Output the [X, Y] coordinate of the center of the cell containing the given text.  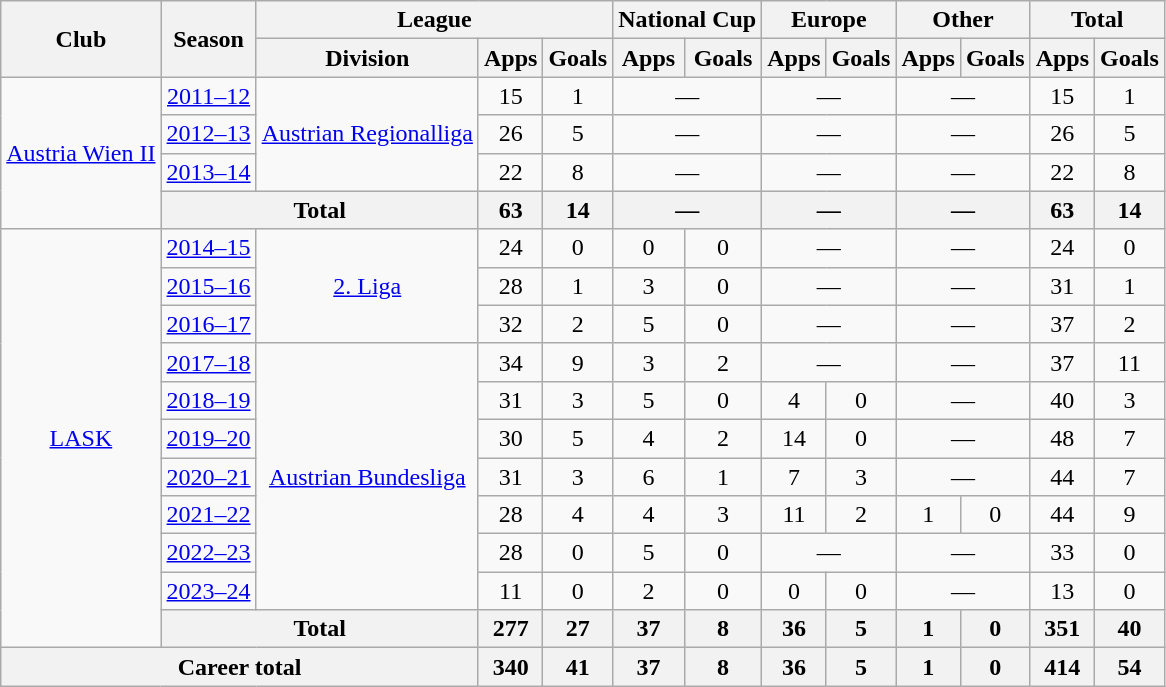
48 [1062, 438]
41 [578, 667]
Other [963, 20]
32 [510, 324]
2021–22 [208, 515]
27 [578, 629]
2016–17 [208, 324]
2017–18 [208, 362]
2011–12 [208, 96]
2019–20 [208, 438]
Division [367, 58]
2. Liga [367, 286]
414 [1062, 667]
54 [1130, 667]
LASK [81, 438]
34 [510, 362]
Austrian Regionalliga [367, 134]
277 [510, 629]
Career total [240, 667]
2022–23 [208, 553]
Season [208, 39]
13 [1062, 591]
2015–16 [208, 286]
Club [81, 39]
2018–19 [208, 400]
Europe [829, 20]
33 [1062, 553]
30 [510, 438]
340 [510, 667]
League [434, 20]
6 [649, 477]
Austrian Bundesliga [367, 476]
Austria Wien II [81, 153]
2014–15 [208, 248]
National Cup [688, 20]
2012–13 [208, 134]
2023–24 [208, 591]
351 [1062, 629]
2020–21 [208, 477]
2013–14 [208, 172]
